Output the [X, Y] coordinate of the center of the cell containing the given text.  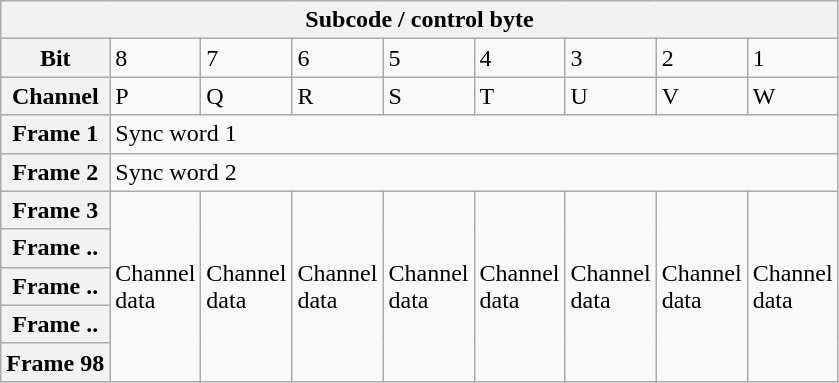
U [610, 96]
5 [428, 58]
Subcode / control byte [420, 20]
Frame 98 [56, 362]
T [520, 96]
Sync word 2 [474, 172]
2 [702, 58]
P [156, 96]
6 [338, 58]
8 [156, 58]
Q [246, 96]
Sync word 1 [474, 134]
Frame 2 [56, 172]
S [428, 96]
Frame 3 [56, 210]
1 [792, 58]
7 [246, 58]
V [702, 96]
R [338, 96]
Frame 1 [56, 134]
W [792, 96]
4 [520, 58]
3 [610, 58]
Channel [56, 96]
Bit [56, 58]
